For the text-containing cell, return its midpoint in [X, Y] coordinate format. 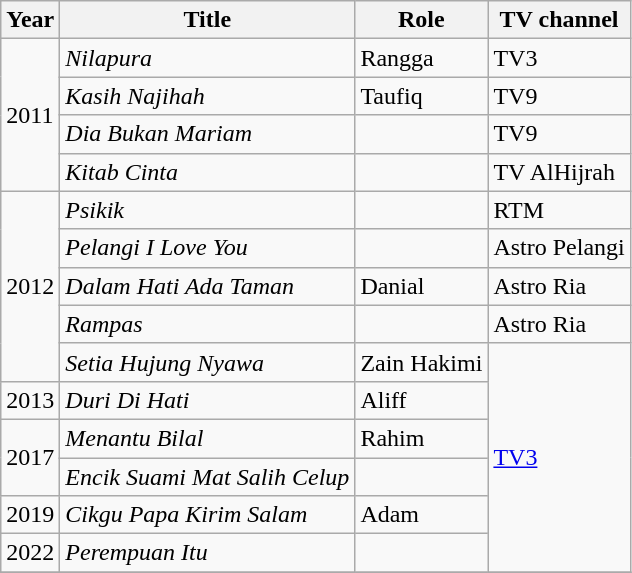
Aliff [422, 400]
Cikgu Papa Kirim Salam [208, 515]
Role [422, 20]
Year [30, 20]
Adam [422, 515]
RTM [559, 210]
Danial [422, 286]
Rangga [422, 58]
Setia Hujung Nyawa [208, 362]
2019 [30, 515]
Perempuan Itu [208, 553]
TV channel [559, 20]
Title [208, 20]
2022 [30, 553]
2013 [30, 400]
TV AlHijrah [559, 172]
Astro Pelangi [559, 248]
Menantu Bilal [208, 438]
Zain Hakimi [422, 362]
Pelangi I Love You [208, 248]
Nilapura [208, 58]
Encik Suami Mat Salih Celup [208, 477]
Taufiq [422, 96]
2017 [30, 457]
Duri Di Hati [208, 400]
Dalam Hati Ada Taman [208, 286]
Rampas [208, 324]
2011 [30, 115]
2012 [30, 286]
Rahim [422, 438]
Psikik [208, 210]
Kasih Najihah [208, 96]
Kitab Cinta [208, 172]
Dia Bukan Mariam [208, 134]
